Return the (X, Y) coordinate for the center point of the cell that contains the specified text.  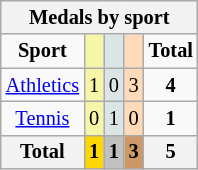
Athletics (42, 85)
Sport (42, 51)
5 (171, 152)
4 (171, 85)
Tennis (42, 118)
Medals by sport (100, 17)
